Return [X, Y] of the center of cell containing provided text 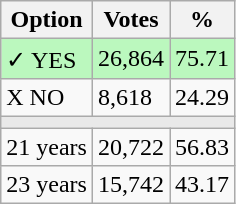
23 years [47, 185]
20,722 [130, 147]
56.83 [202, 147]
24.29 [202, 97]
26,864 [130, 59]
15,742 [130, 185]
X NO [47, 97]
21 years [47, 147]
Option [47, 20]
43.17 [202, 185]
75.71 [202, 59]
8,618 [130, 97]
Votes [130, 20]
✓ YES [47, 59]
% [202, 20]
